Return (x, y) of the center of cell containing provided text 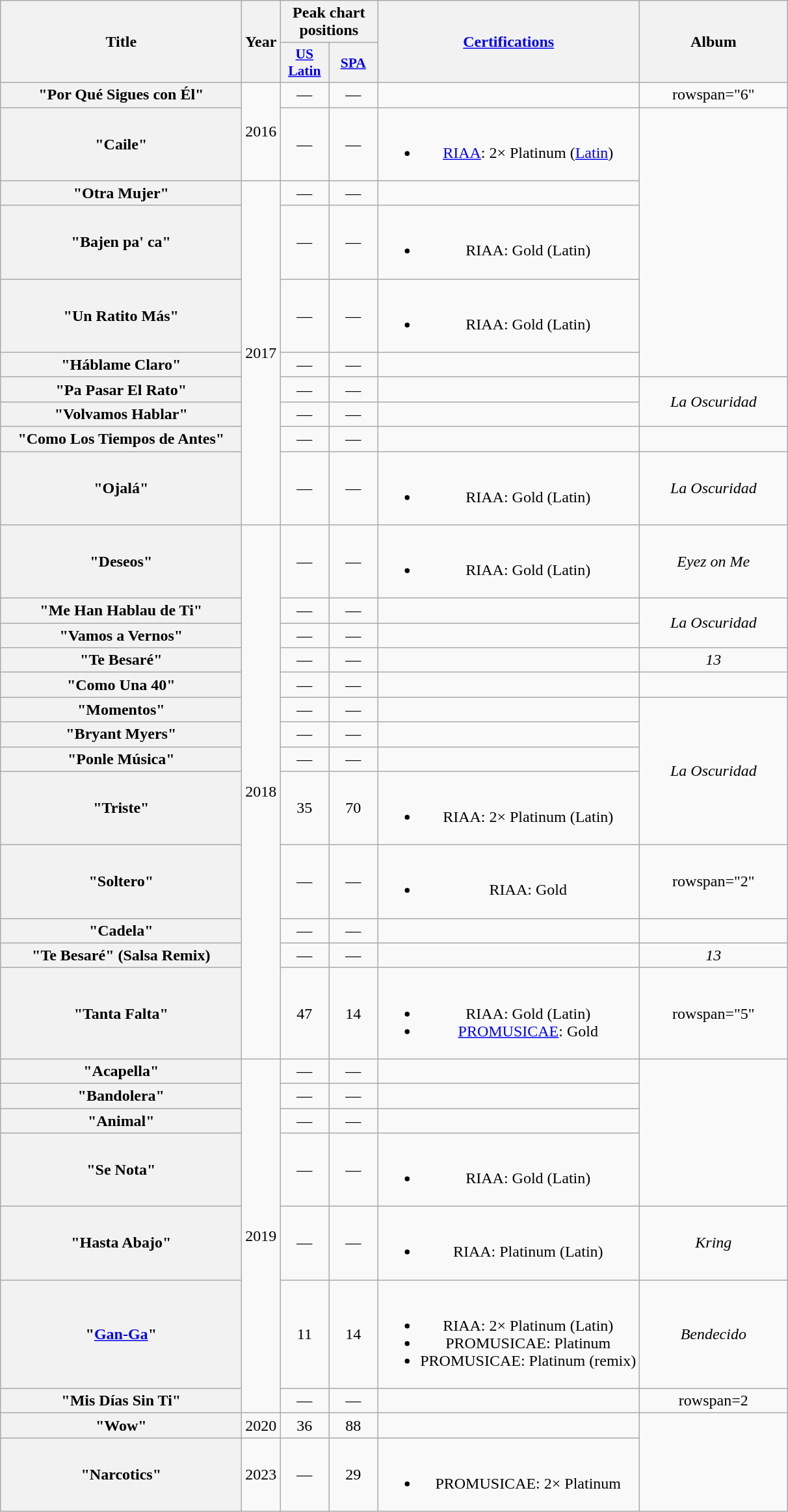
RIAA: Gold (508, 881)
11 (304, 1335)
SPA (354, 62)
88 (354, 1426)
RIAA: 2× Platinum (Latin)PROMUSICAE: PlatinumPROMUSICAE: Platinum (remix) (508, 1335)
"Soltero" (121, 881)
2023 (261, 1475)
2019 (261, 1236)
2020 (261, 1426)
"Se Nota" (121, 1170)
RIAA: Platinum (Latin) (508, 1244)
"Acapella" (121, 1071)
"Bajen pa' ca" (121, 242)
Certifications (508, 42)
Eyez on Me (714, 561)
"Ponle Música" (121, 759)
"Bryant Myers" (121, 734)
36 (304, 1426)
"Me Han Hablau de Ti" (121, 611)
"Te Besaré" (Salsa Remix) (121, 955)
rowspan="2" (714, 881)
2016 (261, 131)
rowspan="5" (714, 1013)
"Por Qué Sigues con Él" (121, 95)
PROMUSICAE: 2× Platinum (508, 1475)
"Como Una 40" (121, 685)
"Mis Días Sin Ti" (121, 1401)
Peak chart positions (329, 22)
"Otra Mujer" (121, 193)
35 (304, 808)
"Vamos a Vernos" (121, 635)
"Wow" (121, 1426)
"Ojalá" (121, 487)
"Deseos" (121, 561)
29 (354, 1475)
"Animal" (121, 1121)
"Tanta Falta" (121, 1013)
Kring (714, 1244)
Title (121, 42)
USLatin (304, 62)
"Volvamos Hablar" (121, 414)
rowspan=2 (714, 1401)
"Cadela" (121, 930)
"Un Ratito Más" (121, 316)
"Narcotics" (121, 1475)
70 (354, 808)
"Triste" (121, 808)
Bendecido (714, 1335)
"Háblame Claro" (121, 365)
rowspan="6" (714, 95)
"Pa Pasar El Rato" (121, 389)
47 (304, 1013)
"Te Besaré" (121, 660)
"Hasta Abajo" (121, 1244)
Year (261, 42)
"Momentos" (121, 710)
RIAA: Gold (Latin)PROMUSICAE: Gold (508, 1013)
"Bandolera" (121, 1096)
2017 (261, 353)
"Como Los Tiempos de Antes" (121, 439)
2018 (261, 792)
"Caile" (121, 144)
Album (714, 42)
"Gan-Ga" (121, 1335)
